Pinpoint the cell where the given text exists, returning its (X, Y) midpoint coordinate. 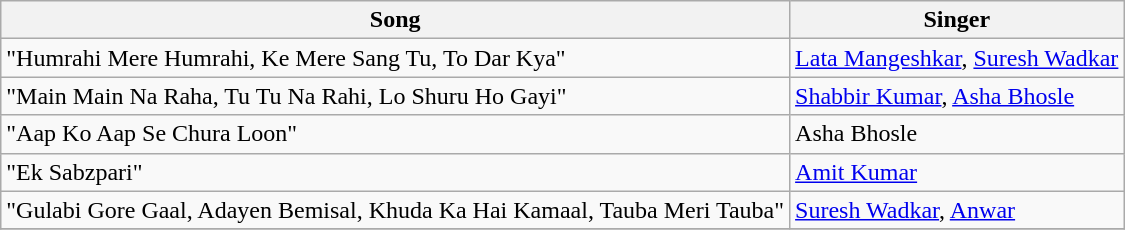
"Humrahi Mere Humrahi, Ke Mere Sang Tu, To Dar Kya" (396, 58)
Suresh Wadkar, Anwar (957, 210)
"Aap Ko Aap Se Chura Loon" (396, 134)
Song (396, 20)
Singer (957, 20)
Lata Mangeshkar, Suresh Wadkar (957, 58)
"Main Main Na Raha, Tu Tu Na Rahi, Lo Shuru Ho Gayi" (396, 96)
Amit Kumar (957, 172)
"Ek Sabzpari" (396, 172)
Shabbir Kumar, Asha Bhosle (957, 96)
Asha Bhosle (957, 134)
"Gulabi Gore Gaal, Adayen Bemisal, Khuda Ka Hai Kamaal, Tauba Meri Tauba" (396, 210)
